Provide the (X, Y) coordinate of the cell's center where the given text is located.  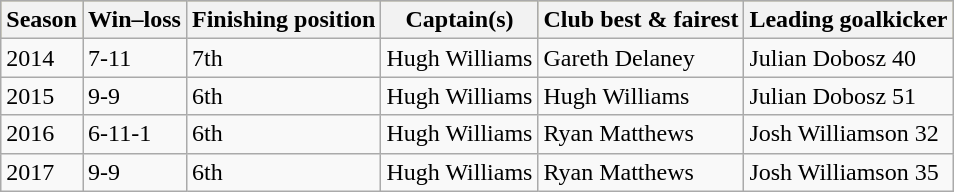
Club best & fairest (641, 20)
Gareth Delaney (641, 58)
Captain(s) (460, 20)
Julian Dobosz 40 (848, 58)
2015 (42, 96)
2017 (42, 172)
Josh Williamson 35 (848, 172)
2014 (42, 58)
Finishing position (283, 20)
Julian Dobosz 51 (848, 96)
Leading goalkicker (848, 20)
Season (42, 20)
7th (283, 58)
7-11 (134, 58)
6-11-1 (134, 134)
Win–loss (134, 20)
2016 (42, 134)
Josh Williamson 32 (848, 134)
